For the text-containing cell, return its midpoint in (x, y) coordinate format. 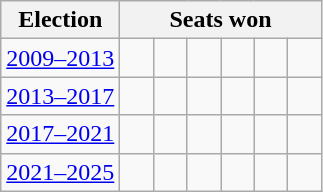
2013–2017 (60, 96)
Seats won (220, 20)
2017–2021 (60, 134)
2021–2025 (60, 172)
2009–2013 (60, 58)
Election (60, 20)
